Identify which cell holds the provided text, then report its [X, Y] central coordinate. 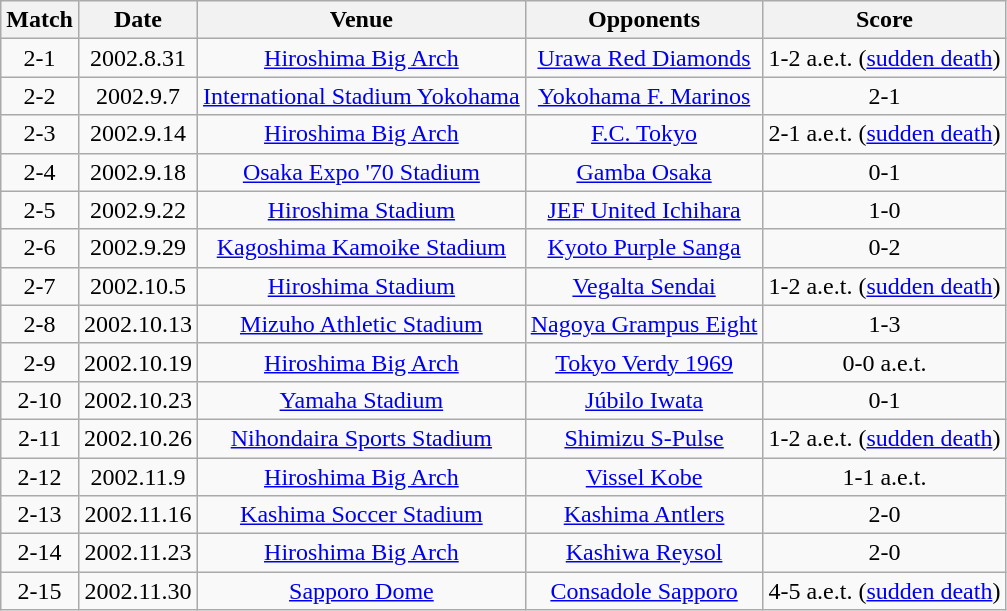
2-9 [40, 362]
1-3 [884, 324]
2-7 [40, 286]
Osaka Expo '70 Stadium [362, 172]
2002.10.13 [138, 324]
2002.10.26 [138, 438]
2-8 [40, 324]
1-1 a.e.t. [884, 477]
0-0 a.e.t. [884, 362]
Yokohama F. Marinos [644, 96]
Kagoshima Kamoike Stadium [362, 248]
2-10 [40, 400]
Score [884, 20]
2-5 [40, 210]
Nihondaira Sports Stadium [362, 438]
2002.8.31 [138, 58]
2-13 [40, 515]
2002.11.30 [138, 591]
2-14 [40, 553]
Gamba Osaka [644, 172]
2-4 [40, 172]
Tokyo Verdy 1969 [644, 362]
2-3 [40, 134]
2002.10.19 [138, 362]
2-15 [40, 591]
Vegalta Sendai [644, 286]
2-1 a.e.t. (sudden death) [884, 134]
2002.9.29 [138, 248]
2002.10.23 [138, 400]
Sapporo Dome [362, 591]
Urawa Red Diamonds [644, 58]
2-11 [40, 438]
4-5 a.e.t. (sudden death) [884, 591]
2002.11.9 [138, 477]
2-6 [40, 248]
2-12 [40, 477]
2002.9.18 [138, 172]
Nagoya Grampus Eight [644, 324]
Consadole Sapporo [644, 591]
2002.9.22 [138, 210]
2-2 [40, 96]
JEF United Ichihara [644, 210]
Yamaha Stadium [362, 400]
Kyoto Purple Sanga [644, 248]
Kashima Soccer Stadium [362, 515]
Shimizu S-Pulse [644, 438]
Opponents [644, 20]
International Stadium Yokohama [362, 96]
Kashima Antlers [644, 515]
2002.9.14 [138, 134]
Match [40, 20]
2002.10.5 [138, 286]
2002.11.23 [138, 553]
Kashiwa Reysol [644, 553]
0-2 [884, 248]
Júbilo Iwata [644, 400]
Date [138, 20]
1-0 [884, 210]
Mizuho Athletic Stadium [362, 324]
2002.11.16 [138, 515]
Vissel Kobe [644, 477]
F.C. Tokyo [644, 134]
2002.9.7 [138, 96]
Venue [362, 20]
